Return [X, Y] of the center of cell containing provided text 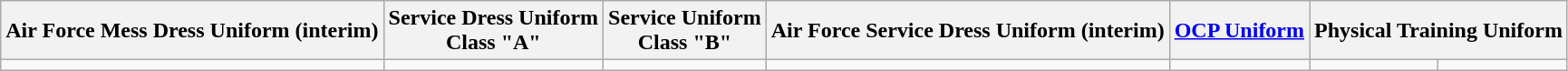
Physical Training Uniform [1439, 31]
Service UniformClass "B" [685, 31]
Service Dress UniformClass "A" [493, 31]
Air Force Mess Dress Uniform (interim) [192, 31]
OCP Uniform [1239, 31]
Air Force Service Dress Uniform (interim) [968, 31]
